Capture the cell that displays the provided text and extract its (x, y) central coordinate. 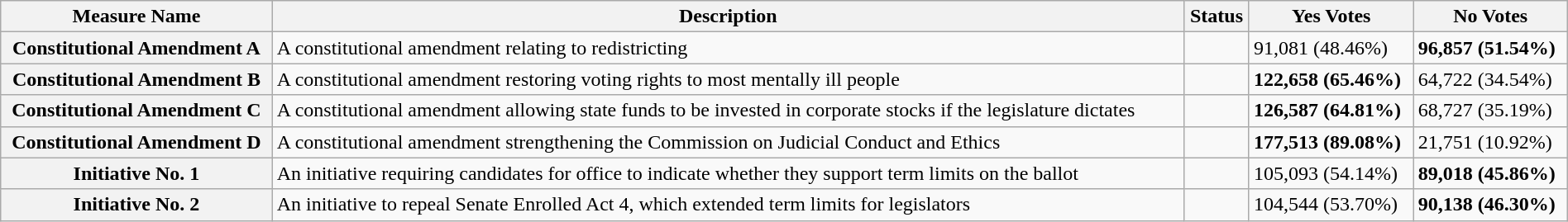
An initiative to repeal Senate Enrolled Act 4, which extended term limits for legislators (728, 205)
A constitutional amendment restoring voting rights to most mentally ill people (728, 79)
89,018 (45.86%) (1490, 173)
177,513 (89.08%) (1331, 142)
Constitutional Amendment D (136, 142)
91,081 (48.46%) (1331, 48)
Constitutional Amendment A (136, 48)
A constitutional amendment allowing state funds to be invested in corporate stocks if the legislature dictates (728, 111)
A constitutional amendment strengthening the Commission on Judicial Conduct and Ethics (728, 142)
A constitutional amendment relating to redistricting (728, 48)
Status (1217, 17)
Constitutional Amendment C (136, 111)
126,587 (64.81%) (1331, 111)
Initiative No. 1 (136, 173)
An initiative requiring candidates for office to indicate whether they support term limits on the ballot (728, 173)
Initiative No. 2 (136, 205)
Description (728, 17)
105,093 (54.14%) (1331, 173)
21,751 (10.92%) (1490, 142)
No Votes (1490, 17)
Measure Name (136, 17)
96,857 (51.54%) (1490, 48)
68,727 (35.19%) (1490, 111)
Yes Votes (1331, 17)
122,658 (65.46%) (1331, 79)
104,544 (53.70%) (1331, 205)
90,138 (46.30%) (1490, 205)
64,722 (34.54%) (1490, 79)
Constitutional Amendment B (136, 79)
